Pinpoint the cell where the given text exists, returning its [x, y] midpoint coordinate. 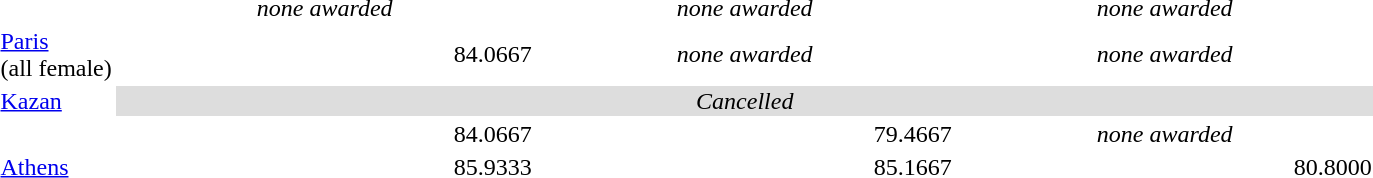
Cancelled [744, 101]
79.4667 [912, 134]
